Find where the given text appears and provide that cell's center as (x, y) coordinate. 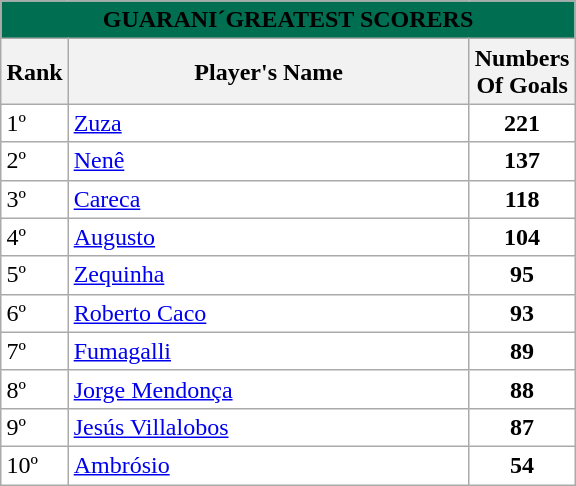
Fumagalli (268, 351)
104 (522, 237)
Numbers Of Goals (522, 72)
221 (522, 123)
Careca (268, 199)
88 (522, 389)
137 (522, 161)
Zequinha (268, 275)
GUARANI´GREATEST SCORERS (288, 20)
9º (34, 427)
Jesús Villalobos (268, 427)
10º (34, 465)
118 (522, 199)
Ambrósio (268, 465)
87 (522, 427)
Zuza (268, 123)
Player's Name (268, 72)
Rank (34, 72)
54 (522, 465)
Roberto Caco (268, 313)
5º (34, 275)
4º (34, 237)
Jorge Mendonça (268, 389)
3º (34, 199)
1º (34, 123)
93 (522, 313)
2º (34, 161)
Augusto (268, 237)
Nenê (268, 161)
7º (34, 351)
95 (522, 275)
8º (34, 389)
6º (34, 313)
89 (522, 351)
